Locate the cell with the specified text and output its [x, y] center coordinate. 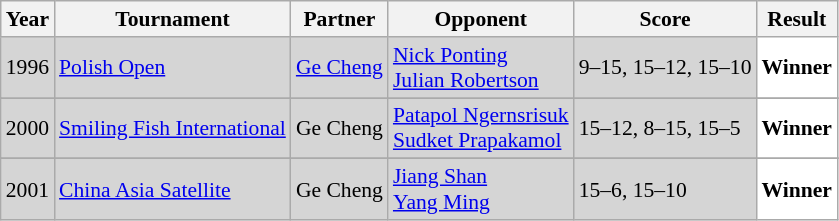
Partner [340, 19]
2001 [28, 190]
Opponent [481, 19]
Tournament [172, 19]
9–15, 15–12, 15–10 [666, 68]
China Asia Satellite [172, 190]
Year [28, 19]
Jiang Shan Yang Ming [481, 190]
Result [796, 19]
Patapol Ngernsrisuk Sudket Prapakamol [481, 128]
Score [666, 19]
15–6, 15–10 [666, 190]
Nick Ponting Julian Robertson [481, 68]
Smiling Fish International [172, 128]
15–12, 8–15, 15–5 [666, 128]
Polish Open [172, 68]
1996 [28, 68]
2000 [28, 128]
